Extract the (x, y) coordinate from the center of the cell holding the provided text.  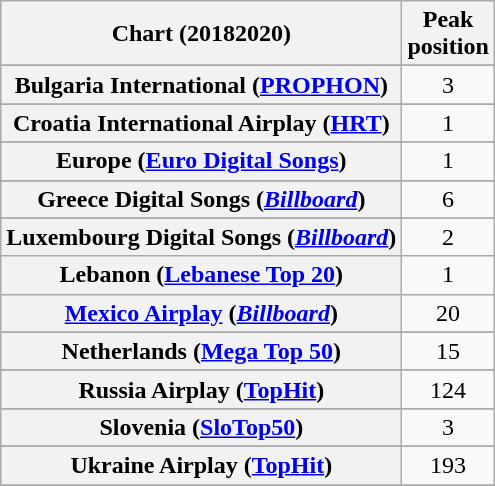
Lebanon (Lebanese Top 20) (202, 275)
Peak position (448, 34)
Luxembourg Digital Songs (Billboard) (202, 237)
Chart (20182020) (202, 34)
Croatia International Airplay (HRT) (202, 123)
20 (448, 313)
15 (448, 351)
193 (448, 465)
6 (448, 199)
Mexico Airplay (Billboard) (202, 313)
Russia Airplay (TopHit) (202, 389)
Greece Digital Songs (Billboard) (202, 199)
Slovenia (SloTop50) (202, 427)
2 (448, 237)
124 (448, 389)
Ukraine Airplay (TopHit) (202, 465)
Netherlands (Mega Top 50) (202, 351)
Europe (Euro Digital Songs) (202, 161)
Bulgaria International (PROPHON) (202, 85)
